Find where the given text appears and provide that cell's center as (x, y) coordinate. 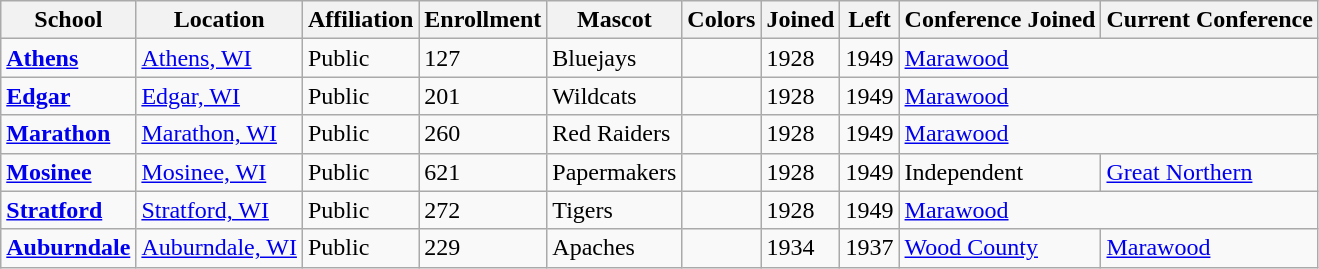
1937 (870, 248)
Auburndale (68, 248)
Edgar (68, 96)
Mosinee (68, 172)
127 (483, 58)
Current Conference (1210, 20)
Red Raiders (614, 134)
Great Northern (1210, 172)
Apaches (614, 248)
1934 (800, 248)
Mascot (614, 20)
Edgar, WI (220, 96)
Stratford, WI (220, 210)
229 (483, 248)
Mosinee, WI (220, 172)
Athens, WI (220, 58)
Papermakers (614, 172)
Stratford (68, 210)
Affiliation (360, 20)
Enrollment (483, 20)
Conference Joined (1000, 20)
Colors (722, 20)
621 (483, 172)
Location (220, 20)
Tigers (614, 210)
201 (483, 96)
272 (483, 210)
Left (870, 20)
Joined (800, 20)
Athens (68, 58)
Marathon (68, 134)
Auburndale, WI (220, 248)
260 (483, 134)
Bluejays (614, 58)
Wildcats (614, 96)
Independent (1000, 172)
School (68, 20)
Wood County (1000, 248)
Marathon, WI (220, 134)
